Search for the cell housing the specified text and yield its [x, y] center coordinate. 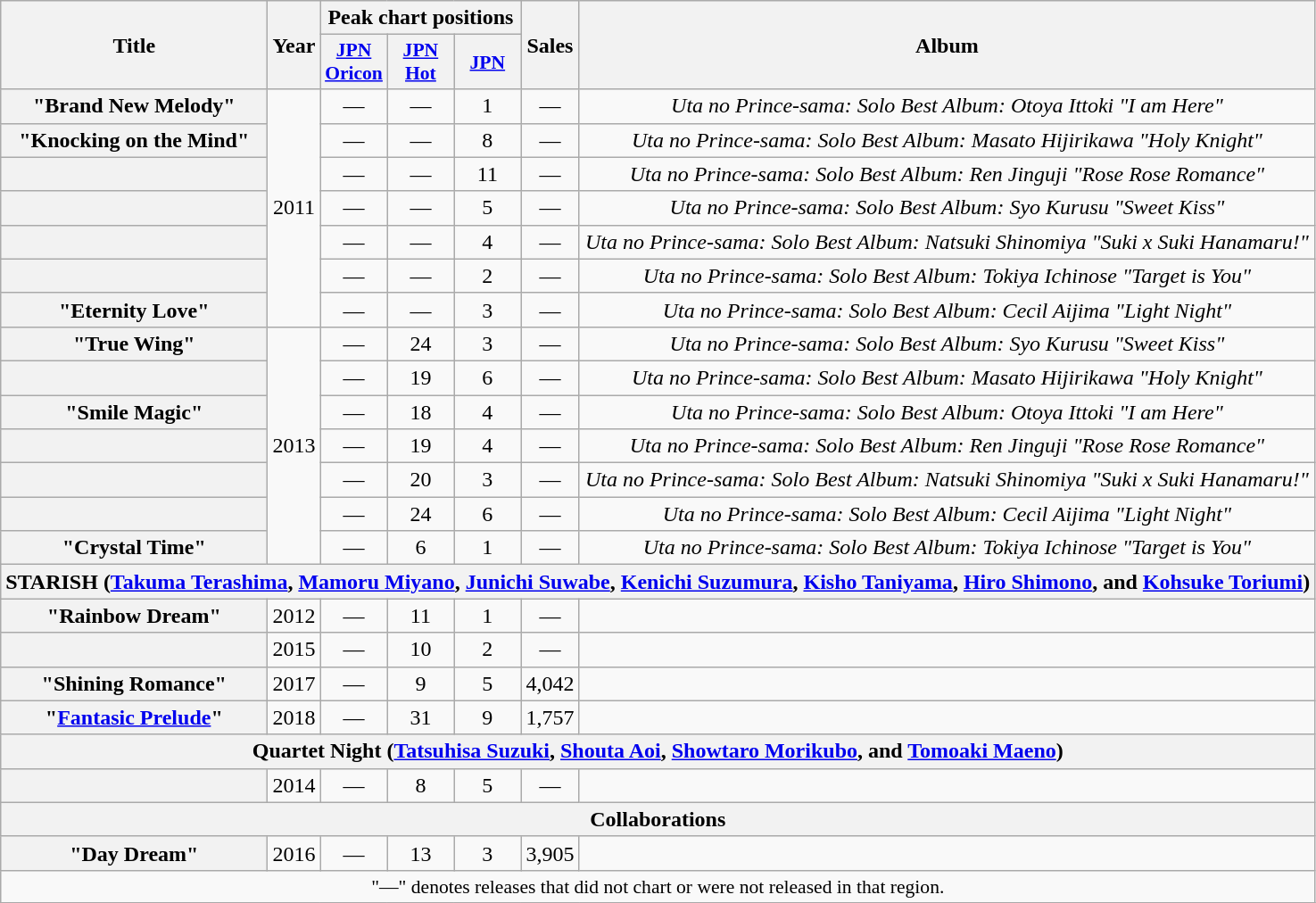
"Knocking on the Mind" [134, 140]
10 [421, 650]
Quartet Night (Tatsuhisa Suzuki, Shouta Aoi, Showtaro Morikubo, and Tomoaki Maeno) [658, 751]
Album [948, 45]
"Crystal Time" [134, 548]
2018 [294, 717]
2011 [294, 208]
1,757 [550, 717]
JPNHot [421, 62]
2017 [294, 683]
"Shining Romance" [134, 683]
18 [421, 411]
2014 [294, 785]
Title [134, 45]
STARISH (Takuma Terashima, Mamoru Miyano, Junichi Suwabe, Kenichi Suzumura, Kisho Taniyama, Hiro Shimono, and Kohsuke Toriumi) [658, 582]
3,905 [550, 853]
"True Wing" [134, 344]
4,042 [550, 683]
Year [294, 45]
"Smile Magic" [134, 411]
JPNOricon [353, 62]
20 [421, 480]
"Fantasic Prelude" [134, 717]
JPN [487, 62]
"Day Dream" [134, 853]
"Rainbow Dream" [134, 616]
Collaborations [658, 819]
"Eternity Love" [134, 310]
"—" denotes releases that did not chart or were not released in that region. [658, 886]
"Brand New Melody" [134, 106]
2016 [294, 853]
Sales [550, 45]
2015 [294, 650]
31 [421, 717]
13 [421, 853]
Peak chart positions [421, 18]
2012 [294, 616]
2013 [294, 445]
